Provide the (x, y) coordinate of the cell's center where the given text is located.  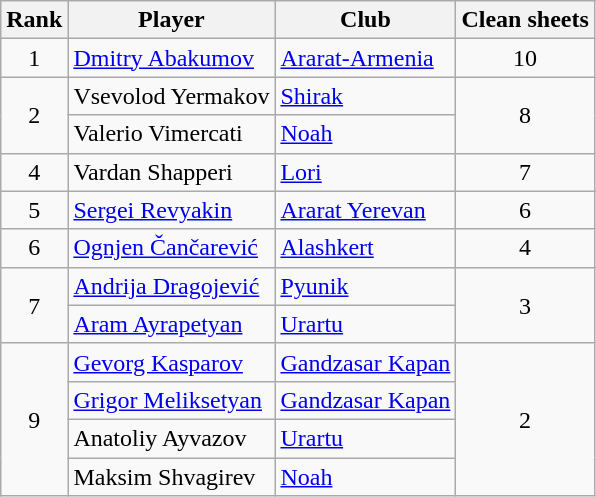
Clean sheets (525, 20)
Sergei Revyakin (172, 210)
Club (366, 20)
5 (34, 210)
1 (34, 58)
Ararat Yerevan (366, 210)
Shirak (366, 96)
Dmitry Abakumov (172, 58)
Maksim Shvagirev (172, 477)
9 (34, 419)
Rank (34, 20)
Pyunik (366, 286)
Vsevolod Yermakov (172, 96)
Grigor Meliksetyan (172, 400)
Vardan Shapperi (172, 172)
Player (172, 20)
Gevorg Kasparov (172, 362)
Lori (366, 172)
Alashkert (366, 248)
8 (525, 115)
Andrija Dragojević (172, 286)
Ognjen Čančarević (172, 248)
Aram Ayrapetyan (172, 324)
Valerio Vimercati (172, 134)
3 (525, 305)
10 (525, 58)
Anatoliy Ayvazov (172, 438)
Ararat-Armenia (366, 58)
